Pinpoint the cell where the given text exists, returning its (X, Y) midpoint coordinate. 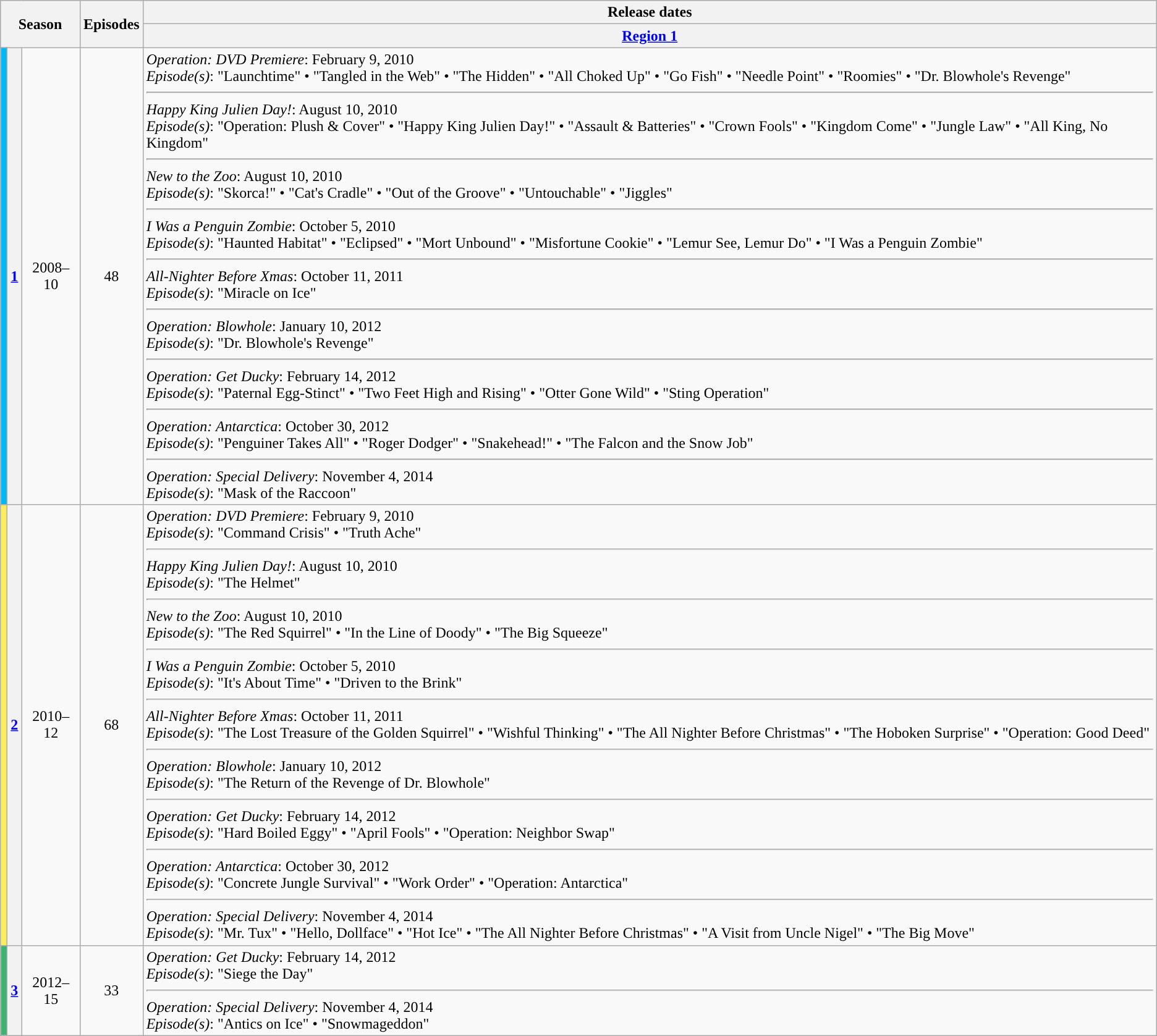
Region 1 (650, 36)
48 (111, 276)
Episodes (111, 24)
3 (15, 990)
Season (41, 24)
2010–12 (51, 725)
Release dates (650, 12)
2 (15, 725)
68 (111, 725)
2008–10 (51, 276)
2012–15 (51, 990)
33 (111, 990)
1 (15, 276)
